Determine the (X, Y) coordinate at the center of the cell enclosing the given text.  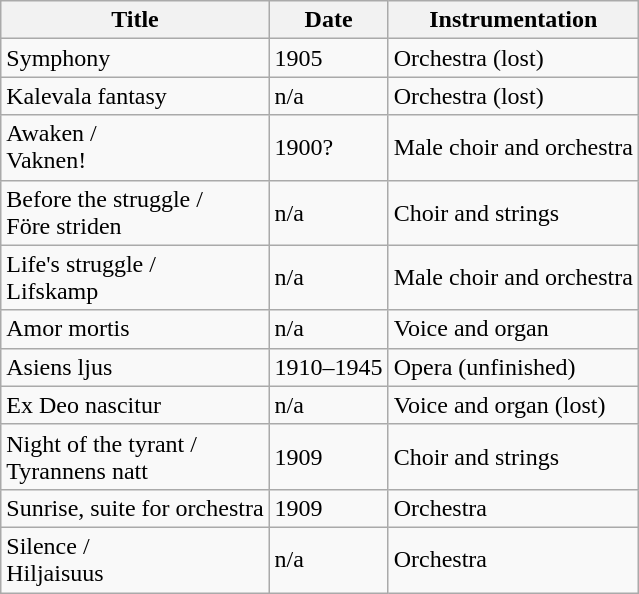
Asiens ljus (135, 367)
Awaken / Vaknen! (135, 148)
Kalevala fantasy (135, 96)
Amor mortis (135, 329)
Life's struggle / Lifskamp (135, 278)
Title (135, 20)
Instrumentation (513, 20)
Sunrise, suite for orchestra (135, 508)
Before the struggle / Före striden (135, 212)
Voice and organ (513, 329)
1900? (328, 148)
1905 (328, 58)
Date (328, 20)
Night of the tyrant /Tyrannens natt (135, 456)
Symphony (135, 58)
Opera (unfinished) (513, 367)
Silence / Hiljaisuus (135, 560)
Voice and organ (lost) (513, 405)
1910–1945 (328, 367)
Ex Deo nascitur (135, 405)
